Detect which cell encompasses the target text, then output its [x, y] center coordinate. 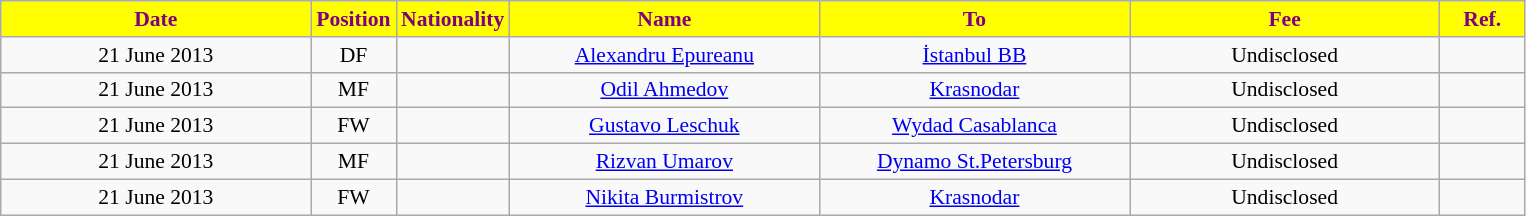
Wydad Casablanca [974, 126]
Date [156, 19]
Odil Ahmedov [664, 90]
Name [664, 19]
Fee [1285, 19]
Gustavo Leschuk [664, 126]
Nikita Burmistrov [664, 197]
İstanbul BB [974, 55]
To [974, 19]
Rizvan Umarov [664, 162]
Position [354, 19]
Nationality [452, 19]
Dynamo St.Petersburg [974, 162]
Alexandru Epureanu [664, 55]
Ref. [1482, 19]
DF [354, 55]
